Extract the (X, Y) coordinate from the center of the cell holding the provided text.  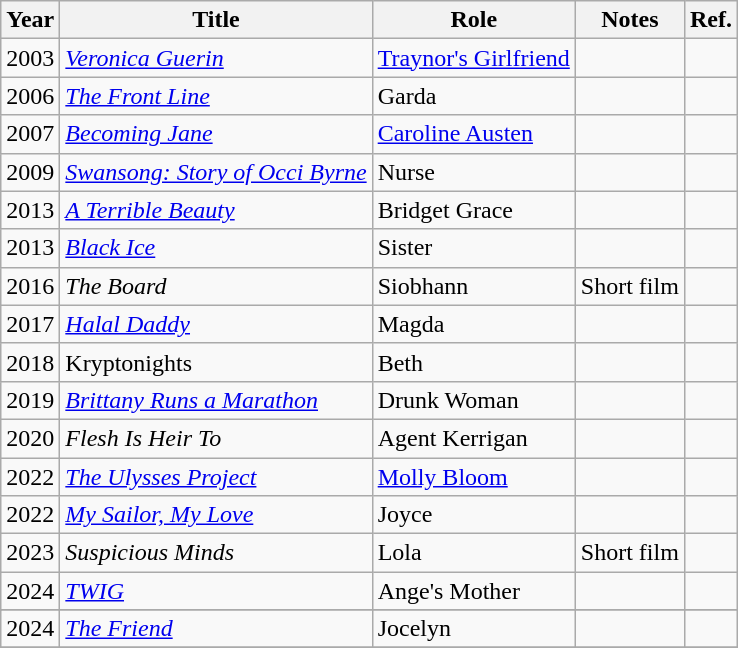
Ref. (710, 20)
My Sailor, My Love (216, 515)
Black Ice (216, 248)
2020 (30, 438)
Joyce (474, 515)
The Friend (216, 629)
Halal Daddy (216, 324)
Kryptonights (216, 362)
Sister (474, 248)
Lola (474, 553)
Jocelyn (474, 629)
Year (30, 20)
Role (474, 20)
2016 (30, 286)
Notes (630, 20)
Garda (474, 96)
Title (216, 20)
Swansong: Story of Occi Byrne (216, 172)
Drunk Woman (474, 400)
The Ulysses Project (216, 477)
2018 (30, 362)
2003 (30, 58)
The Board (216, 286)
2023 (30, 553)
Caroline Austen (474, 134)
Traynor's Girlfriend (474, 58)
Ange's Mother (474, 591)
2009 (30, 172)
TWIG (216, 591)
Nurse (474, 172)
A Terrible Beauty (216, 210)
2017 (30, 324)
Suspicious Minds (216, 553)
Siobhann (474, 286)
Magda (474, 324)
Beth (474, 362)
Becoming Jane (216, 134)
Brittany Runs a Marathon (216, 400)
Bridget Grace (474, 210)
Agent Kerrigan (474, 438)
The Front Line (216, 96)
Molly Bloom (474, 477)
2019 (30, 400)
2006 (30, 96)
2007 (30, 134)
Flesh Is Heir To (216, 438)
Veronica Guerin (216, 58)
